Extract the [x, y] coordinate from the center of the cell holding the provided text.  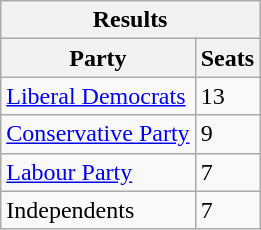
Liberal Democrats [98, 96]
Party [98, 58]
Labour Party [98, 172]
Results [130, 20]
9 [227, 134]
Seats [227, 58]
13 [227, 96]
Independents [98, 210]
Conservative Party [98, 134]
